Return the (x, y) coordinate for the center point of the cell that contains the specified text.  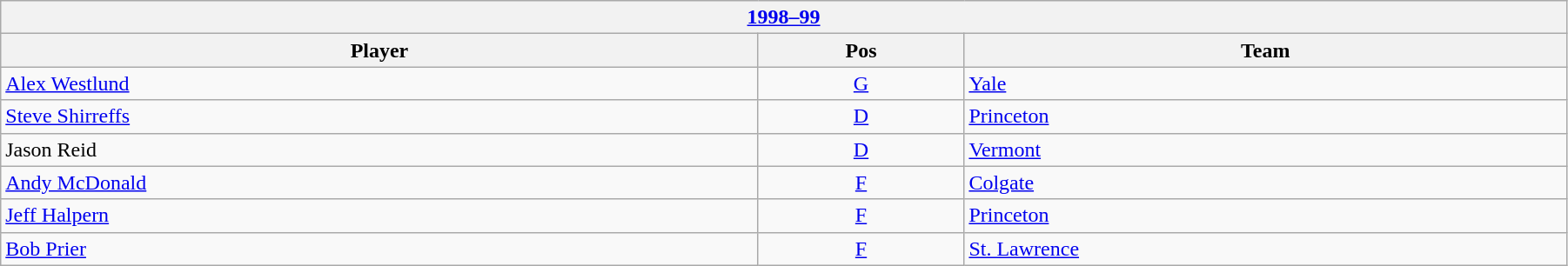
Colgate (1265, 183)
Steve Shirreffs (379, 116)
St. Lawrence (1265, 249)
Vermont (1265, 150)
G (861, 83)
Andy McDonald (379, 183)
Bob Prier (379, 249)
Yale (1265, 83)
Jason Reid (379, 150)
Team (1265, 50)
Pos (861, 50)
Player (379, 50)
Jeff Halpern (379, 216)
1998–99 (784, 17)
Alex Westlund (379, 83)
